Search for the cell housing the specified text and yield its (x, y) center coordinate. 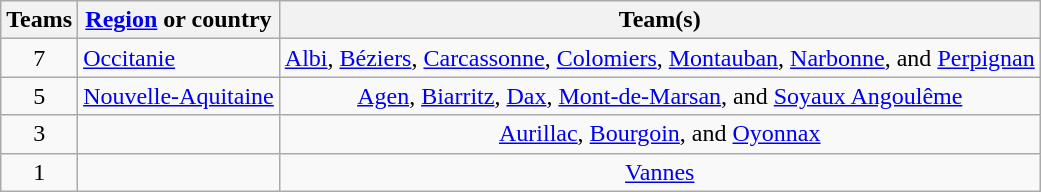
Vannes (660, 172)
Occitanie (179, 58)
3 (40, 134)
5 (40, 96)
1 (40, 172)
Nouvelle-Aquitaine (179, 96)
7 (40, 58)
Albi, Béziers, Carcassonne, Colomiers, Montauban, Narbonne, and Perpignan (660, 58)
Agen, Biarritz, Dax, Mont-de-Marsan, and Soyaux Angoulême (660, 96)
Aurillac, Bourgoin, and Oyonnax (660, 134)
Teams (40, 20)
Team(s) (660, 20)
Region or country (179, 20)
